Scan for the cell matching the given text and deliver its [x, y] coordinate at center. 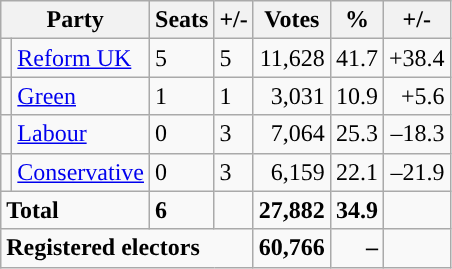
34.9 [356, 210]
Votes [292, 20]
7,064 [292, 134]
Green [81, 96]
+5.6 [416, 96]
Reform UK [81, 58]
Seats [182, 20]
Total [76, 210]
27,882 [292, 210]
6,159 [292, 172]
25.3 [356, 134]
60,766 [292, 248]
Conservative [81, 172]
Party [76, 20]
6 [182, 210]
+38.4 [416, 58]
10.9 [356, 96]
11,628 [292, 58]
Labour [81, 134]
– [356, 248]
3,031 [292, 96]
–21.9 [416, 172]
Registered electors [128, 248]
% [356, 20]
–18.3 [416, 134]
22.1 [356, 172]
41.7 [356, 58]
